Scan for the cell matching the given text and deliver its [x, y] coordinate at center. 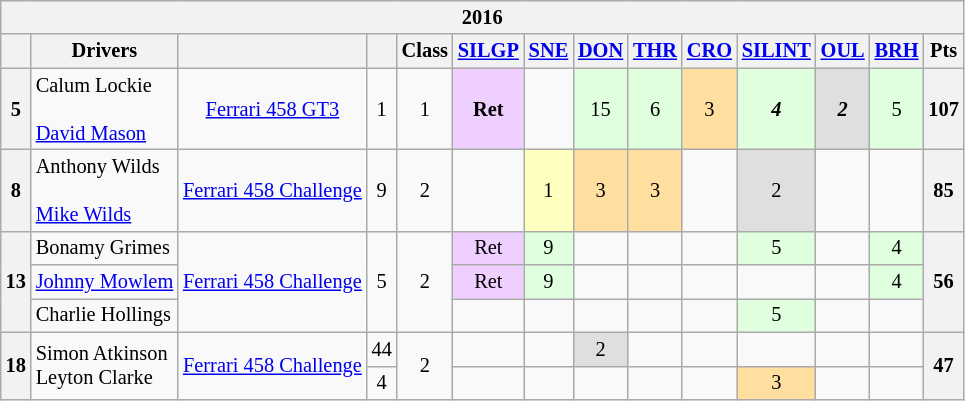
56 [943, 282]
2016 [482, 17]
THR [655, 51]
CRO [710, 51]
Bonamy Grimes [104, 248]
Ferrari 458 GT3 [272, 109]
BRH [897, 51]
8 [16, 190]
18 [16, 366]
Johnny Mowlem [104, 282]
SILGP [488, 51]
SNE [548, 51]
15 [600, 109]
Charlie Hollings [104, 315]
Anthony Wilds Mike Wilds [104, 190]
Class [425, 51]
OUL [843, 51]
Simon Atkinson Leyton Clarke [104, 366]
13 [16, 282]
107 [943, 109]
Pts [943, 51]
6 [655, 109]
Drivers [104, 51]
85 [943, 190]
SILINT [776, 51]
47 [943, 366]
44 [382, 349]
Calum Lockie David Mason [104, 109]
DON [600, 51]
